Scan for the cell matching the given text and deliver its (X, Y) coordinate at center. 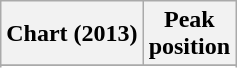
Chart (2013) (72, 34)
Peakposition (189, 34)
